Scan for the cell matching the given text and deliver its (x, y) coordinate at center. 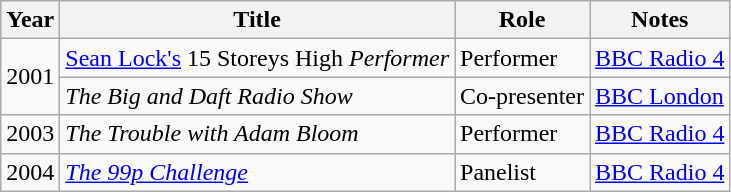
2001 (30, 77)
Panelist (522, 172)
BBC London (660, 96)
The 99p Challenge (258, 172)
Title (258, 20)
Co-presenter (522, 96)
2003 (30, 134)
Notes (660, 20)
Sean Lock's 15 Storeys High Performer (258, 58)
2004 (30, 172)
Role (522, 20)
The Big and Daft Radio Show (258, 96)
Year (30, 20)
The Trouble with Adam Bloom (258, 134)
